Identify which cell holds the provided text, then report its [x, y] central coordinate. 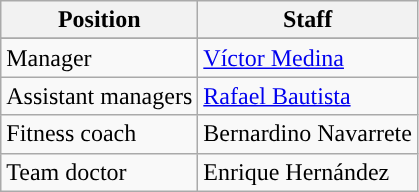
Team doctor [100, 172]
Assistant managers [100, 96]
Staff [308, 20]
Position [100, 20]
Bernardino Navarrete [308, 134]
Manager [100, 58]
Fitness coach [100, 134]
Enrique Hernández [308, 172]
Rafael Bautista [308, 96]
Víctor Medina [308, 58]
